Locate the cell with the specified text and output its [x, y] center coordinate. 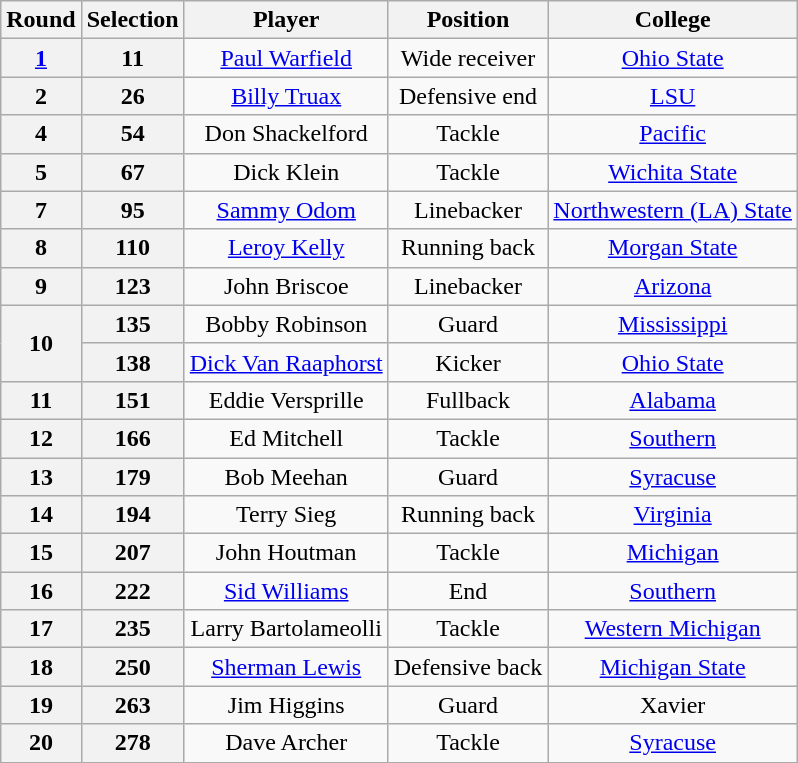
67 [132, 172]
John Briscoe [286, 286]
Arizona [673, 286]
Dick Van Raaphorst [286, 362]
54 [132, 134]
194 [132, 515]
Defensive back [468, 667]
14 [41, 515]
College [673, 20]
9 [41, 286]
1 [41, 58]
Dick Klein [286, 172]
222 [132, 591]
Sherman Lewis [286, 667]
179 [132, 477]
13 [41, 477]
Kicker [468, 362]
Don Shackelford [286, 134]
20 [41, 743]
Sammy Odom [286, 210]
123 [132, 286]
Round [41, 20]
95 [132, 210]
Northwestern (LA) State [673, 210]
110 [132, 248]
Selection [132, 20]
10 [41, 343]
207 [132, 553]
Pacific [673, 134]
250 [132, 667]
Position [468, 20]
Xavier [673, 705]
Bob Meehan [286, 477]
Mississippi [673, 324]
263 [132, 705]
Wichita State [673, 172]
235 [132, 629]
Michigan State [673, 667]
5 [41, 172]
2 [41, 96]
Billy Truax [286, 96]
15 [41, 553]
Defensive end [468, 96]
Paul Warfield [286, 58]
166 [132, 438]
Ed Mitchell [286, 438]
Alabama [673, 400]
Virginia [673, 515]
Western Michigan [673, 629]
Sid Williams [286, 591]
7 [41, 210]
LSU [673, 96]
Wide receiver [468, 58]
Michigan [673, 553]
Player [286, 20]
135 [132, 324]
16 [41, 591]
Dave Archer [286, 743]
Morgan State [673, 248]
138 [132, 362]
26 [132, 96]
Fullback [468, 400]
Leroy Kelly [286, 248]
End [468, 591]
278 [132, 743]
Jim Higgins [286, 705]
12 [41, 438]
19 [41, 705]
8 [41, 248]
Terry Sieg [286, 515]
18 [41, 667]
151 [132, 400]
Bobby Robinson [286, 324]
4 [41, 134]
Eddie Versprille [286, 400]
John Houtman [286, 553]
Larry Bartolameolli [286, 629]
17 [41, 629]
